Output the (x, y) coordinate of the center of the cell containing the given text.  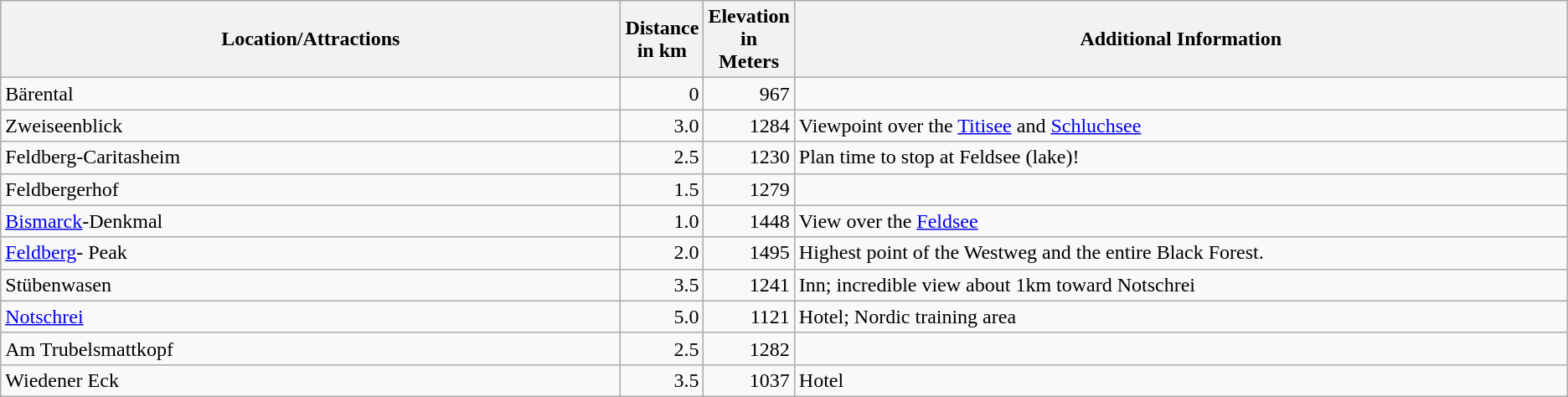
Highest point of the Westweg and the entire Black Forest. (1181, 253)
Location/Attractions (311, 39)
Feldberg- Peak (311, 253)
Zweiseenblick (311, 126)
967 (749, 94)
Am Trubelsmattkopf (311, 348)
Feldbergerhof (311, 189)
1448 (749, 221)
1.5 (662, 189)
5.0 (662, 317)
Hotel (1181, 380)
Bismarck-Denkmal (311, 221)
Viewpoint over the Titisee and Schluchsee (1181, 126)
Bärental (311, 94)
Notschrei (311, 317)
1037 (749, 380)
Wiedener Eck (311, 380)
Plan time to stop at Feldsee (lake)! (1181, 157)
1.0 (662, 221)
2.0 (662, 253)
1230 (749, 157)
1495 (749, 253)
Inn; incredible view about 1km toward Notschrei (1181, 285)
Feldberg-Caritasheim (311, 157)
1279 (749, 189)
Elevation in Meters (749, 39)
1282 (749, 348)
Additional Information (1181, 39)
Stübenwasen (311, 285)
1284 (749, 126)
View over the Feldsee (1181, 221)
Hotel; Nordic training area (1181, 317)
0 (662, 94)
Distance in km (662, 39)
3.0 (662, 126)
1121 (749, 317)
1241 (749, 285)
